Locate the cell with the specified text and output its (x, y) center coordinate. 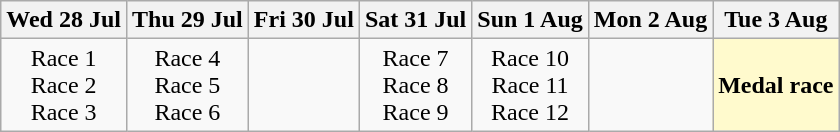
Tue 3 Aug (776, 20)
Sun 1 Aug (530, 20)
Sat 31 Jul (415, 20)
Wed 28 Jul (64, 20)
Fri 30 Jul (304, 20)
Race 7Race 8Race 9 (415, 85)
Mon 2 Aug (650, 20)
Race 10Race 11Race 12 (530, 85)
Race 4Race 5Race 6 (188, 85)
Medal race (776, 85)
Race 1Race 2Race 3 (64, 85)
Thu 29 Jul (188, 20)
